Extract the (x, y) coordinate from the center of the cell holding the provided text.  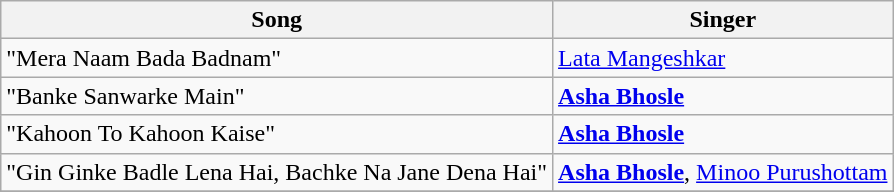
Asha Bhosle, Minoo Purushottam (723, 172)
"Gin Ginke Badle Lena Hai, Bachke Na Jane Dena Hai" (277, 172)
Song (277, 20)
"Banke Sanwarke Main" (277, 96)
Lata Mangeshkar (723, 58)
"Mera Naam Bada Badnam" (277, 58)
Singer (723, 20)
"Kahoon To Kahoon Kaise" (277, 134)
